Capture the cell that displays the provided text and extract its (x, y) central coordinate. 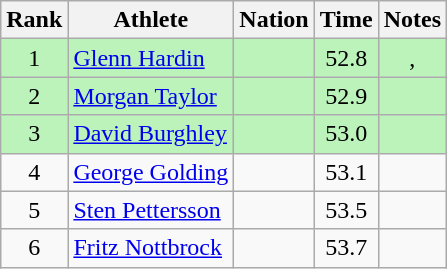
53.0 (346, 134)
53.7 (346, 248)
3 (34, 134)
George Golding (151, 172)
Athlete (151, 20)
52.8 (346, 58)
6 (34, 248)
Sten Pettersson (151, 210)
David Burghley (151, 134)
Fritz Nottbrock (151, 248)
1 (34, 58)
Time (346, 20)
Rank (34, 20)
4 (34, 172)
52.9 (346, 96)
Glenn Hardin (151, 58)
Morgan Taylor (151, 96)
53.5 (346, 210)
2 (34, 96)
53.1 (346, 172)
5 (34, 210)
Nation (274, 20)
, (412, 58)
Notes (412, 20)
